Return (X, Y) of the center of cell containing provided text 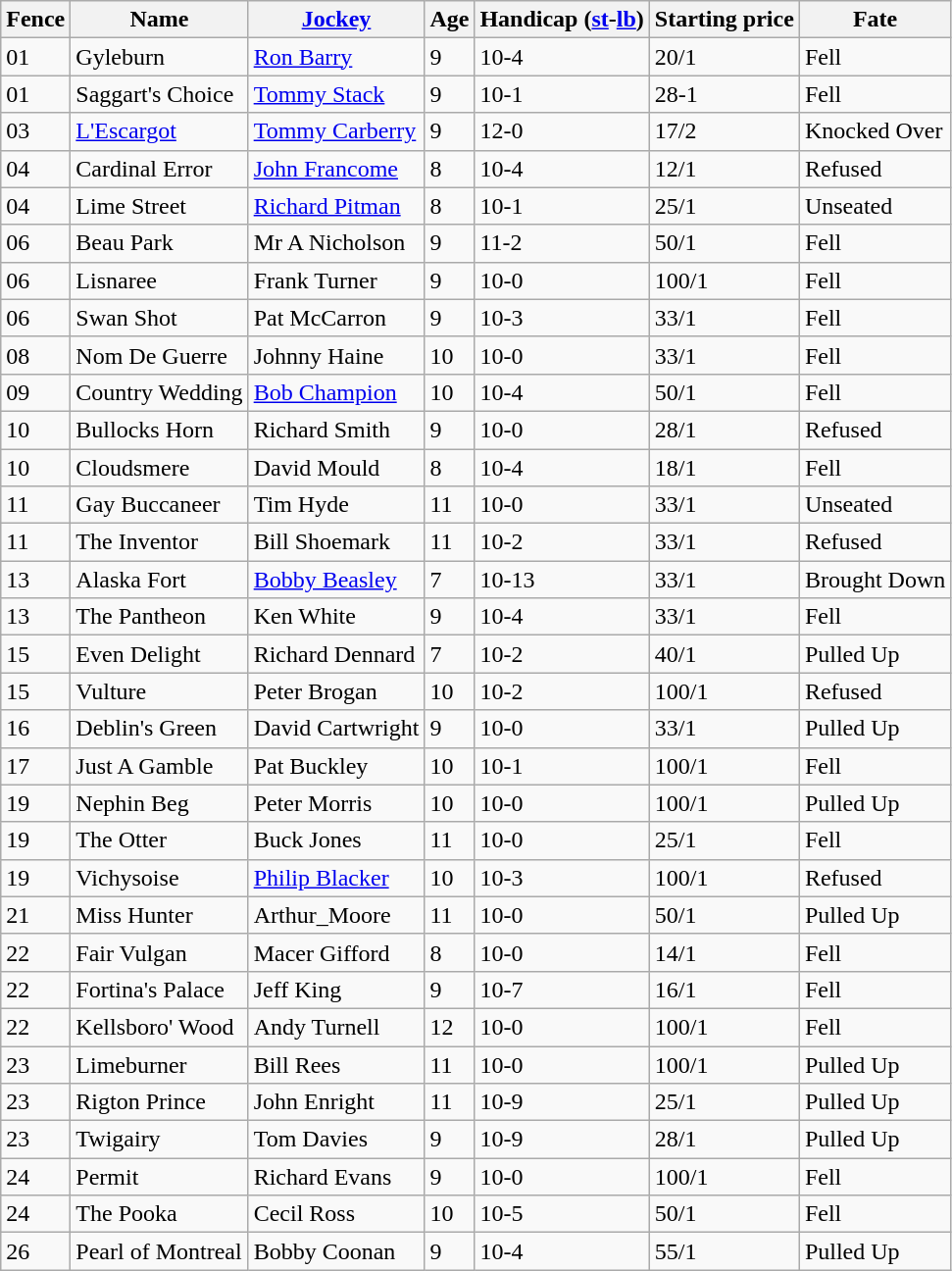
Bill Rees (336, 1064)
26 (35, 1251)
28-1 (724, 94)
Lisnaree (159, 280)
The Pooka (159, 1214)
Andy Turnell (336, 1027)
Starting price (724, 20)
Richard Smith (336, 430)
David Cartwright (336, 729)
The Pantheon (159, 617)
Pat McCarron (336, 318)
The Otter (159, 840)
Miss Hunter (159, 915)
Deblin's Green (159, 729)
Richard Dennard (336, 654)
Age (449, 20)
21 (35, 915)
Brought Down (875, 580)
03 (35, 131)
Tommy Stack (336, 94)
18/1 (724, 468)
Jockey (336, 20)
10-5 (562, 1214)
08 (35, 355)
Ron Barry (336, 57)
Swan Shot (159, 318)
20/1 (724, 57)
Country Wedding (159, 392)
Richard Pitman (336, 206)
The Inventor (159, 542)
Jeff King (336, 990)
Buck Jones (336, 840)
Macer Gifford (336, 952)
40/1 (724, 654)
12 (449, 1027)
Peter Morris (336, 803)
Fortina's Palace (159, 990)
Bullocks Horn (159, 430)
Nephin Beg (159, 803)
Cecil Ross (336, 1214)
11-2 (562, 243)
Richard Evans (336, 1177)
16 (35, 729)
12-0 (562, 131)
Mr A Nicholson (336, 243)
Even Delight (159, 654)
John Francome (336, 169)
Peter Brogan (336, 691)
Cardinal Error (159, 169)
Philip Blacker (336, 878)
Beau Park (159, 243)
12/1 (724, 169)
Arthur_Moore (336, 915)
Name (159, 20)
Rigton Prince (159, 1102)
Bill Shoemark (336, 542)
Limeburner (159, 1064)
Fair Vulgan (159, 952)
David Mould (336, 468)
Permit (159, 1177)
17 (35, 766)
Ken White (336, 617)
10-7 (562, 990)
Vulture (159, 691)
16/1 (724, 990)
Pearl of Montreal (159, 1251)
Bob Champion (336, 392)
Just A Gamble (159, 766)
Kellsboro' Wood (159, 1027)
Handicap (st-lb) (562, 20)
Johnny Haine (336, 355)
Fence (35, 20)
Pat Buckley (336, 766)
Nom De Guerre (159, 355)
John Enright (336, 1102)
Lime Street (159, 206)
Vichysoise (159, 878)
10-13 (562, 580)
Cloudsmere (159, 468)
Saggart's Choice (159, 94)
09 (35, 392)
Twigairy (159, 1140)
Gay Buccaneer (159, 505)
Frank Turner (336, 280)
Tom Davies (336, 1140)
17/2 (724, 131)
Fate (875, 20)
Knocked Over (875, 131)
L'Escargot (159, 131)
Bobby Beasley (336, 580)
Tommy Carberry (336, 131)
Tim Hyde (336, 505)
Gyleburn (159, 57)
Bobby Coonan (336, 1251)
Alaska Fort (159, 580)
14/1 (724, 952)
55/1 (724, 1251)
